Return the (X, Y) coordinate for the center point of the cell that contains the specified text.  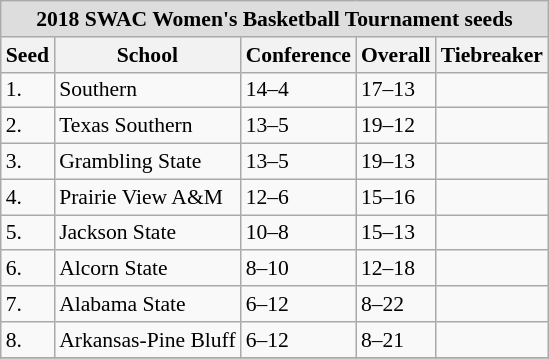
Jackson State (148, 233)
6. (28, 269)
8–21 (396, 340)
3. (28, 162)
19–12 (396, 126)
17–13 (396, 90)
2. (28, 126)
Alcorn State (148, 269)
8–22 (396, 304)
School (148, 55)
15–16 (396, 197)
Grambling State (148, 162)
8. (28, 340)
19–13 (396, 162)
4. (28, 197)
2018 SWAC Women's Basketball Tournament seeds (274, 19)
Arkansas-Pine Bluff (148, 340)
Conference (298, 55)
Seed (28, 55)
12–18 (396, 269)
Overall (396, 55)
7. (28, 304)
Tiebreaker (492, 55)
10–8 (298, 233)
14–4 (298, 90)
8–10 (298, 269)
Prairie View A&M (148, 197)
15–13 (396, 233)
Southern (148, 90)
Texas Southern (148, 126)
1. (28, 90)
12–6 (298, 197)
5. (28, 233)
Alabama State (148, 304)
